Return the [X, Y] coordinate for the center point of the cell that contains the specified text.  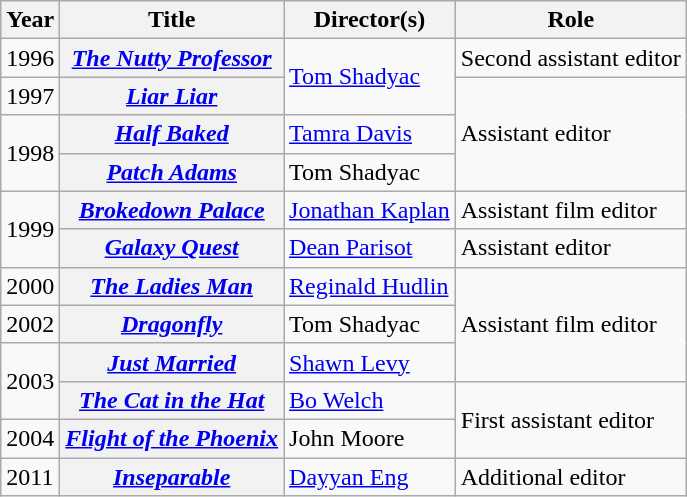
Shawn Levy [370, 362]
John Moore [370, 438]
2002 [30, 324]
Year [30, 20]
Dragonfly [172, 324]
Liar Liar [172, 96]
1998 [30, 153]
1996 [30, 58]
Tamra Davis [370, 134]
The Nutty Professor [172, 58]
Director(s) [370, 20]
Title [172, 20]
Dayyan Eng [370, 477]
The Cat in the Hat [172, 400]
First assistant editor [570, 419]
Brokedown Palace [172, 210]
The Ladies Man [172, 286]
Second assistant editor [570, 58]
Bo Welch [370, 400]
2000 [30, 286]
Patch Adams [172, 172]
Additional editor [570, 477]
Role [570, 20]
Galaxy Quest [172, 248]
Dean Parisot [370, 248]
1999 [30, 229]
Flight of the Phoenix [172, 438]
2003 [30, 381]
Half Baked [172, 134]
Reginald Hudlin [370, 286]
1997 [30, 96]
Inseparable [172, 477]
2004 [30, 438]
Jonathan Kaplan [370, 210]
Just Married [172, 362]
2011 [30, 477]
